Provide the [X, Y] coordinate of the cell's center where the given text is located.  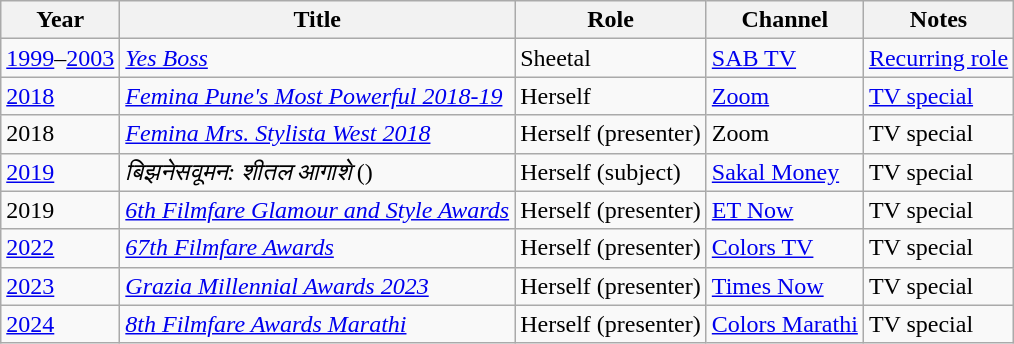
Recurring role [938, 58]
बिझनेसवूमन: शीतल आगाशे () [318, 172]
Sakal Money [784, 172]
8th Filmfare Awards Marathi [318, 324]
Sheetal [611, 58]
Yes Boss [318, 58]
6th Filmfare Glamour and Style Awards [318, 210]
Role [611, 20]
1999–2003 [60, 58]
Colors TV [784, 248]
67th Filmfare Awards [318, 248]
Colors Marathi [784, 324]
Title [318, 20]
Grazia Millennial Awards 2023 [318, 286]
Herself [611, 96]
SAB TV [784, 58]
Channel [784, 20]
2023 [60, 286]
Femina Mrs. Stylista West 2018 [318, 134]
2024 [60, 324]
ET Now [784, 210]
2022 [60, 248]
Year [60, 20]
Herself (subject) [611, 172]
Femina Pune's Most Powerful 2018-19 [318, 96]
Times Now [784, 286]
Notes [938, 20]
